Identify which cell holds the provided text, then report its (X, Y) central coordinate. 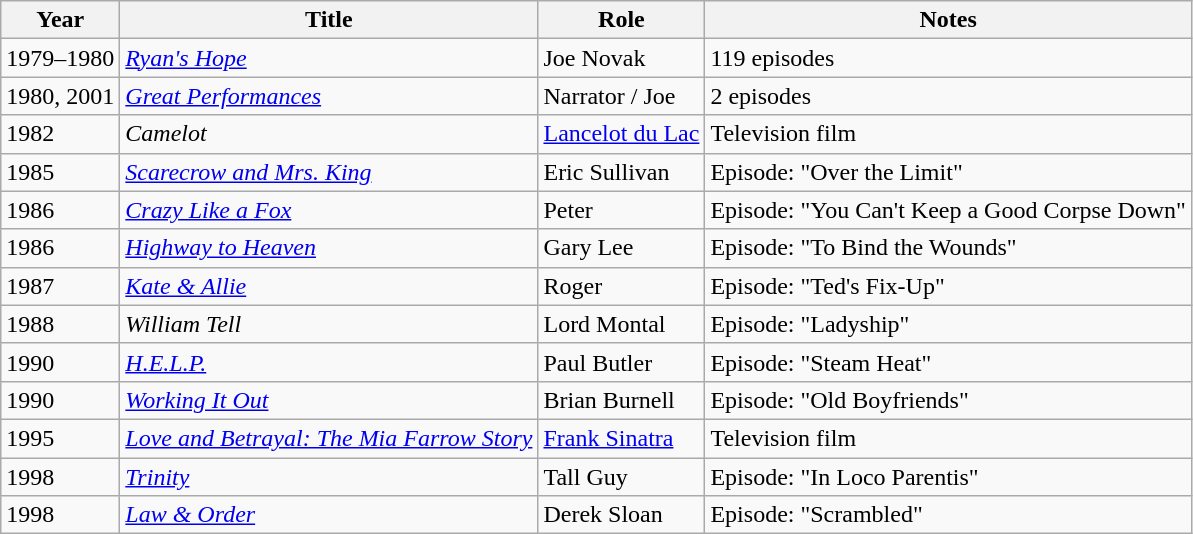
H.E.L.P. (329, 362)
Lord Montal (622, 324)
2 episodes (948, 96)
Title (329, 20)
Episode: "Scrambled" (948, 515)
1995 (60, 438)
Role (622, 20)
Frank Sinatra (622, 438)
1982 (60, 134)
Episode: "In Loco Parentis" (948, 477)
1979–1980 (60, 58)
1985 (60, 172)
Scarecrow and Mrs. King (329, 172)
Law & Order (329, 515)
Episode: "Over the Limit" (948, 172)
Paul Butler (622, 362)
Great Performances (329, 96)
Episode: "To Bind the Wounds" (948, 248)
Ryan's Hope (329, 58)
Notes (948, 20)
Peter (622, 210)
Year (60, 20)
Episode: "Steam Heat" (948, 362)
Roger (622, 286)
Highway to Heaven (329, 248)
Love and Betrayal: The Mia Farrow Story (329, 438)
119 episodes (948, 58)
1987 (60, 286)
Episode: "You Can't Keep a Good Corpse Down" (948, 210)
Episode: "Ted's Fix-Up" (948, 286)
Gary Lee (622, 248)
Joe Novak (622, 58)
Working It Out (329, 400)
1988 (60, 324)
Brian Burnell (622, 400)
Episode: "Old Boyfriends" (948, 400)
Lancelot du Lac (622, 134)
1980, 2001 (60, 96)
Derek Sloan (622, 515)
Narrator / Joe (622, 96)
Kate & Allie (329, 286)
Crazy Like a Fox (329, 210)
Episode: "Ladyship" (948, 324)
Camelot (329, 134)
Trinity (329, 477)
William Tell (329, 324)
Eric Sullivan (622, 172)
Tall Guy (622, 477)
